Return the [x, y] coordinate for the center point of the cell that contains the specified text.  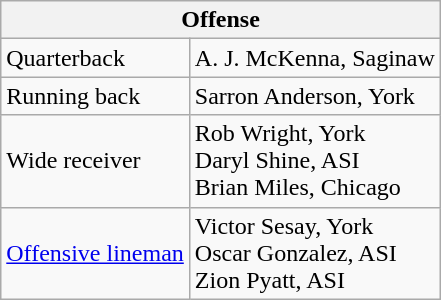
Running back [96, 96]
Victor Sesay, YorkOscar Gonzalez, ASIZion Pyatt, ASI [314, 253]
Offense [221, 20]
Offensive lineman [96, 253]
Sarron Anderson, York [314, 96]
Quarterback [96, 58]
Wide receiver [96, 161]
A. J. McKenna, Saginaw [314, 58]
Rob Wright, YorkDaryl Shine, ASIBrian Miles, Chicago [314, 161]
